From the cell containing the given text, extract its center point as (X, Y) coordinate. 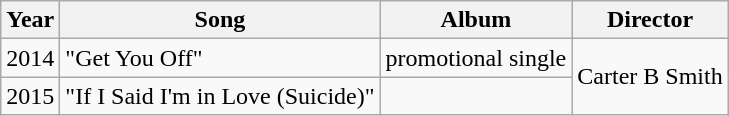
promotional single (476, 58)
Album (476, 20)
2014 (30, 58)
Song (220, 20)
Director (650, 20)
2015 (30, 96)
Carter B Smith (650, 77)
Year (30, 20)
"If I Said I'm in Love (Suicide)" (220, 96)
"Get You Off" (220, 58)
